For the text-containing cell, return its midpoint in (X, Y) coordinate format. 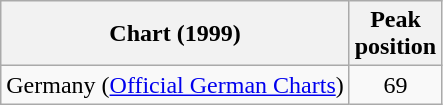
Peakposition (395, 34)
69 (395, 85)
Chart (1999) (175, 34)
Germany (Official German Charts) (175, 85)
